For the text-containing cell, return its midpoint in (x, y) coordinate format. 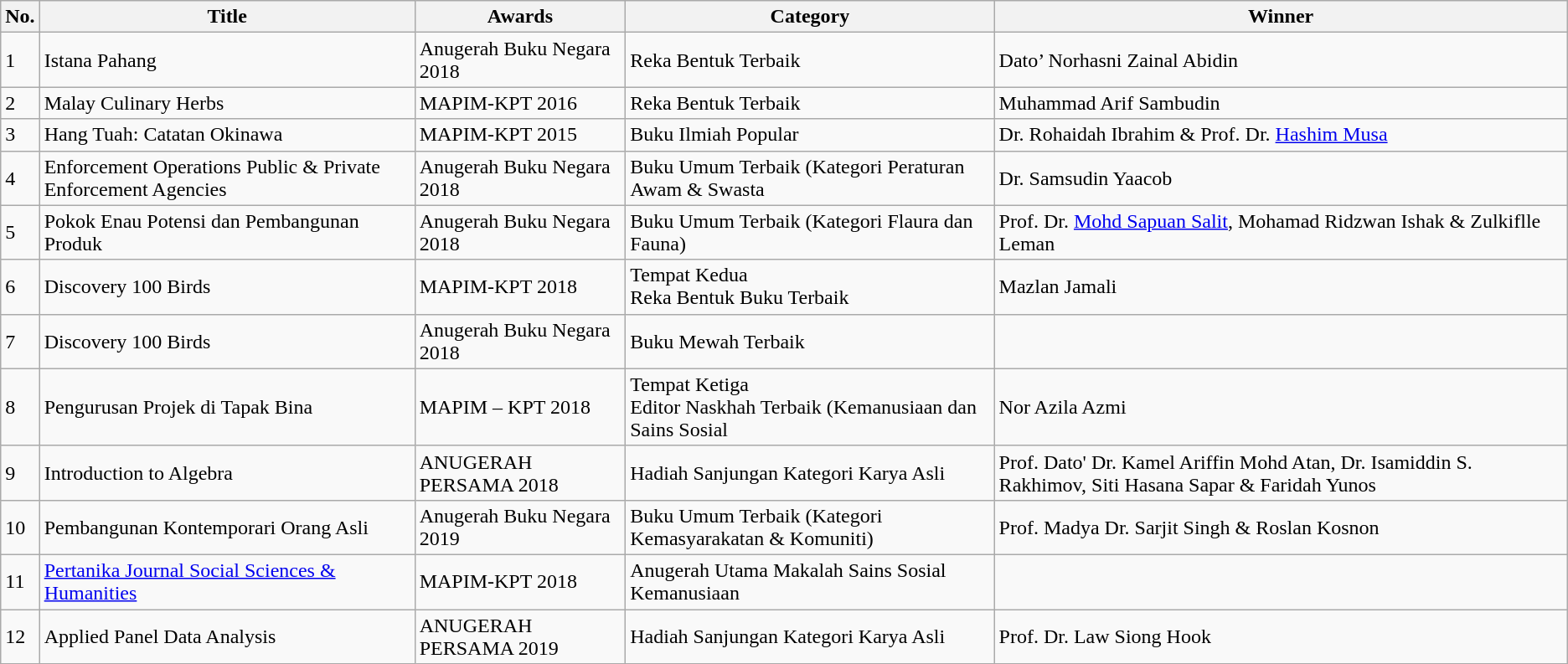
Buku Umum Terbaik (Kategori Peraturan Awam & Swasta (810, 178)
Dr. Samsudin Yaacob (1281, 178)
Winner (1281, 17)
Anugerah Utama Makalah Sains Sosial Kemanusiaan (810, 581)
Tempat KeduaReka Bentuk Buku Terbaik (810, 286)
Buku Mewah Terbaik (810, 342)
Buku Ilmiah Popular (810, 135)
5 (20, 233)
Muhammad Arif Sambudin (1281, 103)
8 (20, 407)
Category (810, 17)
Prof. Dr. Mohd Sapuan Salit, Mohamad Ridzwan Ishak & Zulkiflle Leman (1281, 233)
2 (20, 103)
Buku Umum Terbaik (Kategori Kemasyarakatan & Komuniti) (810, 528)
Istana Pahang (227, 60)
Awards (520, 17)
Buku Umum Terbaik (Kategori Flaura dan Fauna) (810, 233)
MAPIM – KPT 2018 (520, 407)
Applied Panel Data Analysis (227, 636)
6 (20, 286)
Mazlan Jamali (1281, 286)
Enforcement Operations Public & Private Enforcement Agencies (227, 178)
4 (20, 178)
3 (20, 135)
No. (20, 17)
Dr. Rohaidah Ibrahim & Prof. Dr. Hashim Musa (1281, 135)
12 (20, 636)
Dato’ Norhasni Zainal Abidin (1281, 60)
ANUGERAH PERSAMA 2018 (520, 472)
Tempat KetigaEditor Naskhah Terbaik (Kemanusiaan dan Sains Sosial (810, 407)
10 (20, 528)
Pertanika Journal Social Sciences & Humanities (227, 581)
Prof. Dr. Law Siong Hook (1281, 636)
ANUGERAH PERSAMA 2019 (520, 636)
Hang Tuah: Catatan Okinawa (227, 135)
Malay Culinary Herbs (227, 103)
Pokok Enau Potensi dan Pembangunan Produk (227, 233)
Prof. Madya Dr. Sarjit Singh & Roslan Kosnon (1281, 528)
Pengurusan Projek di Tapak Bina (227, 407)
7 (20, 342)
11 (20, 581)
Nor Azila Azmi (1281, 407)
Title (227, 17)
9 (20, 472)
1 (20, 60)
MAPIM-KPT 2016 (520, 103)
Introduction to Algebra (227, 472)
MAPIM-KPT 2015 (520, 135)
Prof. Dato' Dr. Kamel Ariffin Mohd Atan, Dr. Isamiddin S. Rakhimov, Siti Hasana Sapar & Faridah Yunos (1281, 472)
Anugerah Buku Negara 2019 (520, 528)
Pembangunan Kontemporari Orang Asli (227, 528)
